Search for the cell housing the specified text and yield its [x, y] center coordinate. 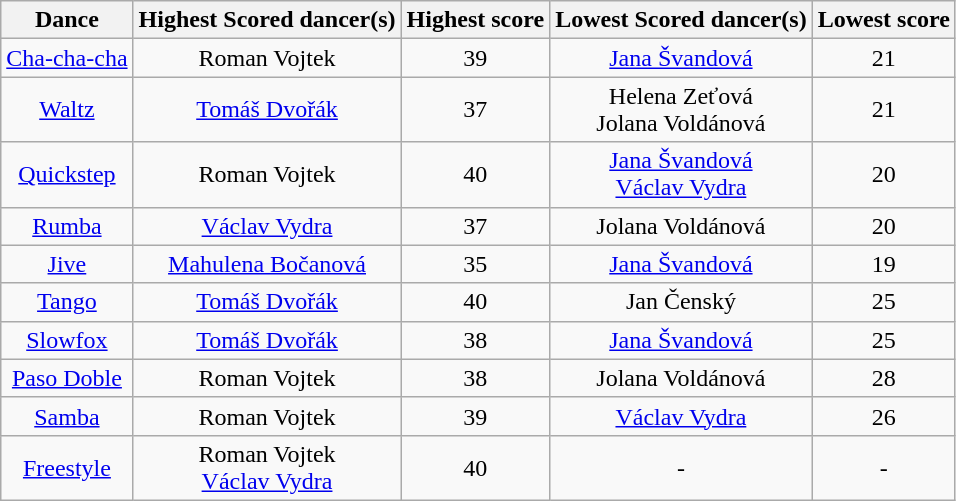
Jana ŠvandováVáclav Vydra [682, 174]
Roman VojtekVáclav Vydra [267, 468]
Samba [67, 416]
Tango [67, 302]
Jan Čenský [682, 302]
Waltz [67, 110]
19 [884, 264]
Lowest score [884, 20]
Highest Scored dancer(s) [267, 20]
Mahulena Bočanová [267, 264]
Slowfox [67, 340]
28 [884, 378]
Highest score [476, 20]
Lowest Scored dancer(s) [682, 20]
Quickstep [67, 174]
Helena ZeťováJolana Voldánová [682, 110]
Rumba [67, 226]
Cha-cha-cha [67, 58]
Freestyle [67, 468]
26 [884, 416]
Paso Doble [67, 378]
Jive [67, 264]
Dance [67, 20]
35 [476, 264]
